Identify which cell holds the provided text, then report its [X, Y] central coordinate. 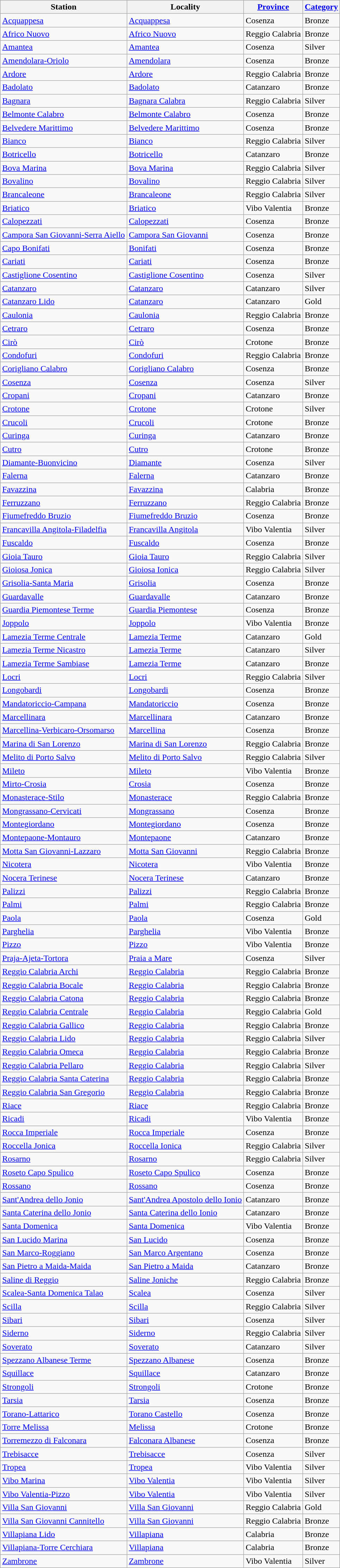
Reggio Calabria San Gregorio [64, 1092]
Reggio Calabria Bocale [64, 985]
Lamezia Terme Nicastro [64, 650]
Roccella Ionica [185, 1146]
Lamezia Terme Centrale [64, 637]
Montepaone-Montauro [64, 838]
Scalea [185, 1293]
Bonifati [185, 248]
Amendolara [185, 61]
Motta San Giovanni [185, 851]
San Pietro a Maida [185, 1266]
Mandatoriccio [185, 704]
Bagnara [64, 101]
Vibo Marina [64, 1481]
Monasterace-Stilo [64, 797]
Villapiana Lido [64, 1534]
Catanzaro Lido [64, 302]
Reggio Calabria Lido [64, 1039]
Villapiana-Torre Cerchiara [64, 1548]
Torremezzo di Falconara [64, 1440]
San Marco-Roggiano [64, 1253]
Torano-Lattarico [64, 1413]
Marcellina-Verbicaro-Orsomarso [64, 730]
Monasterace [185, 797]
Falconara Albanese [185, 1440]
Santa Caterina dello Jonio [64, 1213]
Mirto-Crosia [64, 784]
Reggio Calabria Archi [64, 971]
Station [64, 7]
Motta San Giovanni-Lazzaro [64, 851]
Reggio Calabria Pellaro [64, 1065]
Saline Joniche [185, 1280]
Crosia [185, 784]
Saline di Reggio [64, 1280]
Spezzano Albanese [185, 1360]
Capo Bonifati [64, 248]
Mongrassano-Cervicati [64, 811]
Melissa [185, 1427]
Reggio Calabria Gallico [64, 1025]
Reggio Calabria Santa Caterina [64, 1079]
Locality [185, 7]
Villa San Giovanni Cannitello [64, 1521]
Torre Melissa [64, 1427]
Torano Castello [185, 1413]
Mandatoriccio-Campana [64, 704]
Gioiosa Ionica [185, 569]
Lamezia Terme Sambiase [64, 663]
Praia a Mare [185, 958]
Reggio Calabria Catona [64, 998]
Diamante [185, 462]
Praja-Ajeta-Tortora [64, 958]
Santa Caterina dello Ionio [185, 1213]
San Lucido Marina [64, 1239]
Marcellina [185, 730]
Amendolara-Oriolo [64, 61]
Mongrassano [185, 811]
Province [273, 7]
Guardia Piemontese [185, 610]
Grisolia [185, 583]
San Lucido [185, 1239]
Scalea-Santa Domenica Talao [64, 1293]
Guardia Piemontese Terme [64, 610]
Francavilla Angitola [185, 529]
Reggio Calabria Omeca [64, 1052]
Campora San Giovanni-Serra Aiello [64, 235]
San Pietro a Maida-Maida [64, 1266]
Grisolia-Santa Maria [64, 583]
Bagnara Calabra [185, 101]
Campora San Giovanni [185, 235]
Roccella Jonica [64, 1146]
Vibo Valentia-Pizzo [64, 1494]
Sant'Andrea dello Jonio [64, 1199]
Sant'Andrea Apostolo dello Ionio [185, 1199]
Spezzano Albanese Terme [64, 1360]
Reggio Calabria Centrale [64, 1012]
San Marco Argentano [185, 1253]
Diamante-Buonvicino [64, 462]
Category [321, 7]
Gioiosa Jonica [64, 569]
Montepaone [185, 838]
Francavilla Angitola-Filadelfia [64, 529]
